Identify which cell holds the provided text, then report its (X, Y) central coordinate. 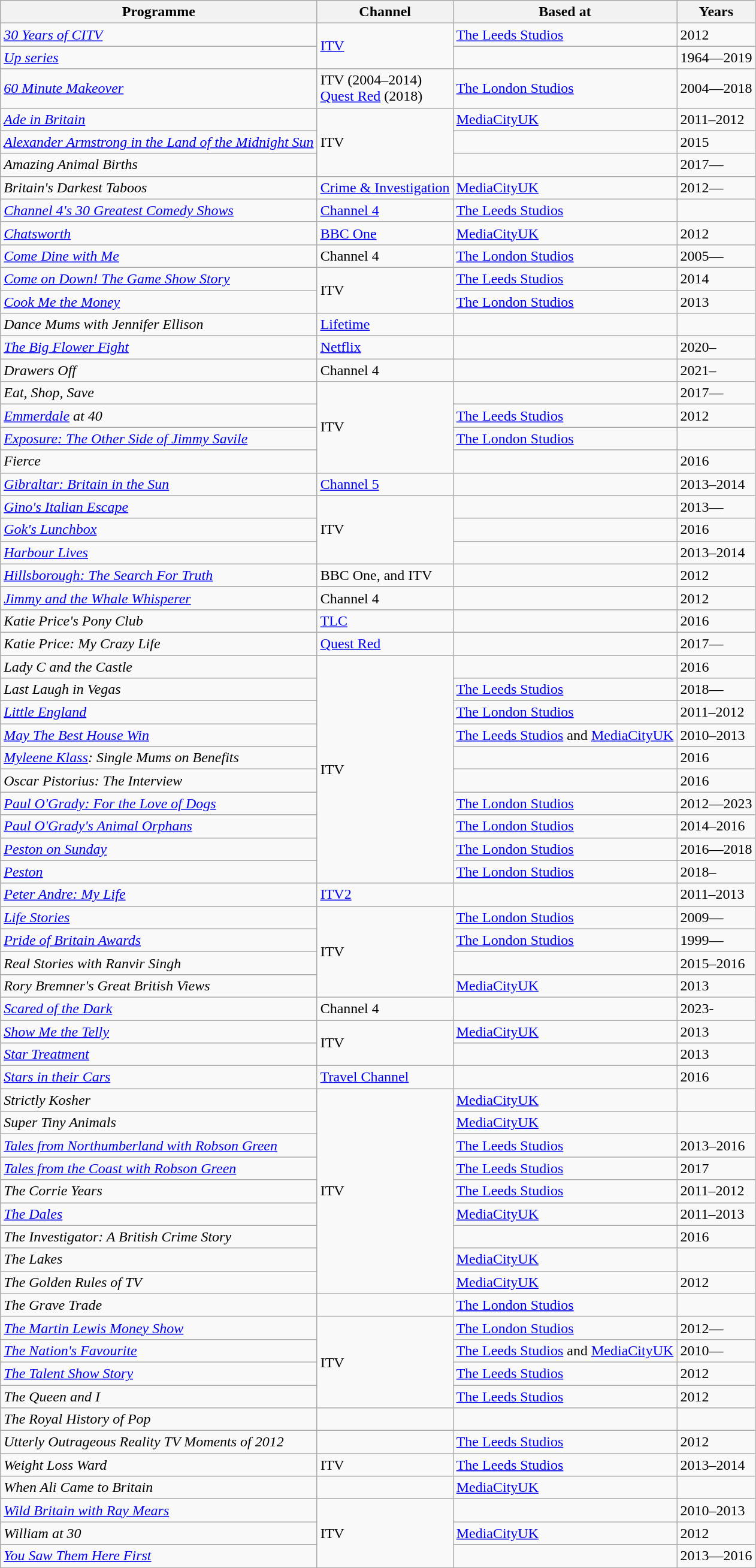
2017 (716, 1168)
The Golden Rules of TV (159, 1282)
Tales from the Coast with Robson Green (159, 1168)
The Martin Lewis Money Show (159, 1328)
Amazing Animal Births (159, 165)
Gok's Lunchbox (159, 530)
Strictly Kosher (159, 1100)
Cook Me the Money (159, 301)
Programme (159, 12)
William at 30 (159, 1533)
You Saw Them Here First (159, 1556)
The Queen and I (159, 1397)
Pride of Britain Awards (159, 940)
Channel 5 (385, 484)
Drawers Off (159, 370)
2004—2018 (716, 89)
2013—2016 (716, 1556)
Real Stories with Ranvir Singh (159, 963)
2013— (716, 507)
2015–2016 (716, 963)
Britain's Darkest Taboos (159, 188)
Based at (565, 12)
2016—2018 (716, 849)
The Investigator: A British Crime Story (159, 1237)
Gino's Italian Escape (159, 507)
Peston on Sunday (159, 849)
Myleene Klass: Single Mums on Benefits (159, 758)
2020– (716, 348)
2021– (716, 370)
May The Best House Win (159, 735)
Utterly Outrageous Reality TV Moments of 2012 (159, 1442)
Lifetime (385, 325)
Up series (159, 58)
Hillsborough: The Search For Truth (159, 575)
2009— (716, 917)
Scared of the Dark (159, 1008)
Paul O'Grady's Animal Orphans (159, 826)
The Dales (159, 1214)
Katie Price: My Crazy Life (159, 643)
30 Years of CITV (159, 35)
Peter Andre: My Life (159, 895)
Show Me the Telly (159, 1031)
2015 (716, 142)
Tales from Northumberland with Robson Green (159, 1146)
2014–2016 (716, 826)
1999— (716, 940)
Years (716, 12)
Peston (159, 872)
2013–2016 (716, 1146)
Eat, Shop, Save (159, 393)
Little England (159, 712)
Weight Loss Ward (159, 1465)
Fierce (159, 461)
Super Tiny Animals (159, 1123)
Dance Mums with Jennifer Ellison (159, 325)
ITV (2004–2014)Quest Red (2018) (385, 89)
Channel 4's 30 Greatest Comedy Shows (159, 210)
Chatsworth (159, 233)
Crime & Investigation (385, 188)
Wild Britain with Ray Mears (159, 1510)
2012—2023 (716, 803)
2005— (716, 256)
2014 (716, 279)
When Ali Came to Britain (159, 1488)
Jimmy and the Whale Whisperer (159, 598)
Lady C and the Castle (159, 667)
Star Treatment (159, 1055)
2018— (716, 690)
Katie Price's Pony Club (159, 621)
Paul O'Grady: For the Love of Dogs (159, 803)
Alexander Armstrong in the Land of the Midnight Sun (159, 142)
Life Stories (159, 917)
TLC (385, 621)
The Nation's Favourite (159, 1351)
Gibraltar: Britain in the Sun (159, 484)
1964—2019 (716, 58)
2010— (716, 1351)
Ade in Britain (159, 119)
The Lakes (159, 1259)
BBC One, and ITV (385, 575)
Exposure: The Other Side of Jimmy Savile (159, 439)
The Corrie Years (159, 1191)
Stars in their Cars (159, 1077)
ITV2 (385, 895)
The Grave Trade (159, 1305)
60 Minute Makeover (159, 89)
Channel (385, 12)
Rory Bremner's Great British Views (159, 986)
Travel Channel (385, 1077)
Quest Red (385, 643)
Emmerdale at 40 (159, 416)
2023- (716, 1008)
The Talent Show Story (159, 1373)
Oscar Pistorius: The Interview (159, 781)
Harbour Lives (159, 552)
BBC One (385, 233)
The Royal History of Pop (159, 1419)
Netflix (385, 348)
Last Laugh in Vegas (159, 690)
The Big Flower Fight (159, 348)
Come Dine with Me (159, 256)
Come on Down! The Game Show Story (159, 279)
2018– (716, 872)
